Extract the [X, Y] coordinate from the center of the cell holding the provided text.  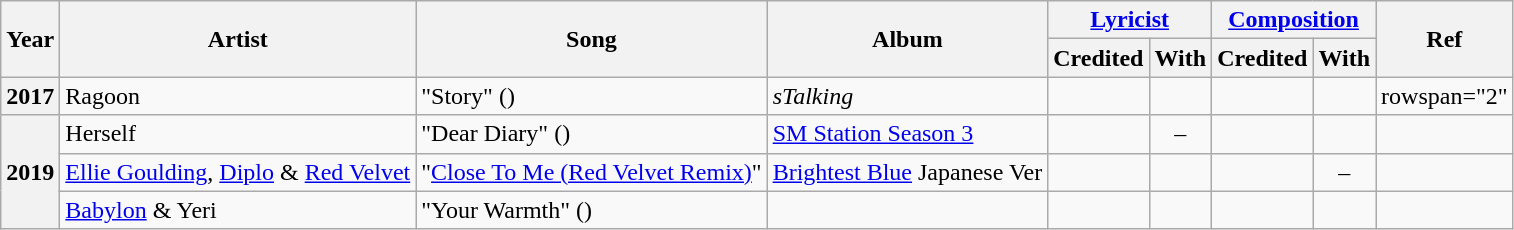
Ragoon [238, 96]
Lyricist [1130, 20]
Artist [238, 39]
Babylon & Yeri [238, 210]
Composition [1294, 20]
Album [908, 39]
Song [592, 39]
Herself [238, 134]
"Story" () [592, 96]
2017 [30, 96]
Ref [1445, 39]
Ellie Goulding, Diplo & Red Velvet [238, 172]
Brightest Blue Japanese Ver [908, 172]
"Close To Me (Red Velvet Remix)" [592, 172]
2019 [30, 172]
rowspan="2" [1445, 96]
"Your Warmth" () [592, 210]
"Dear Diary" () [592, 134]
SM Station Season 3 [908, 134]
sTalking [908, 96]
Year [30, 39]
